Scan for the cell matching the given text and deliver its (x, y) coordinate at center. 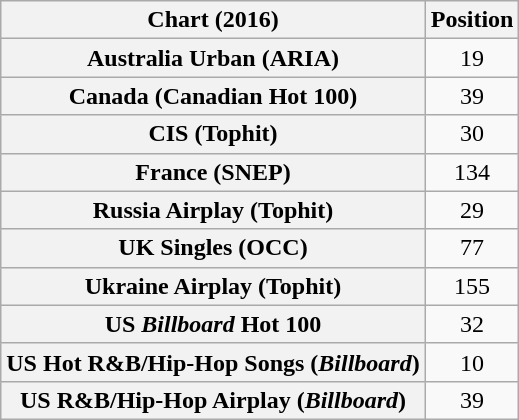
Canada (Canadian Hot 100) (213, 96)
France (SNEP) (213, 172)
UK Singles (OCC) (213, 248)
US Hot R&B/Hip-Hop Songs (Billboard) (213, 362)
29 (472, 210)
Australia Urban (ARIA) (213, 58)
134 (472, 172)
10 (472, 362)
155 (472, 286)
Russia Airplay (Tophit) (213, 210)
Ukraine Airplay (Tophit) (213, 286)
77 (472, 248)
Position (472, 20)
CIS (Tophit) (213, 134)
19 (472, 58)
US Billboard Hot 100 (213, 324)
30 (472, 134)
32 (472, 324)
US R&B/Hip-Hop Airplay (Billboard) (213, 400)
Chart (2016) (213, 20)
